Identify which cell holds the provided text, then report its (x, y) central coordinate. 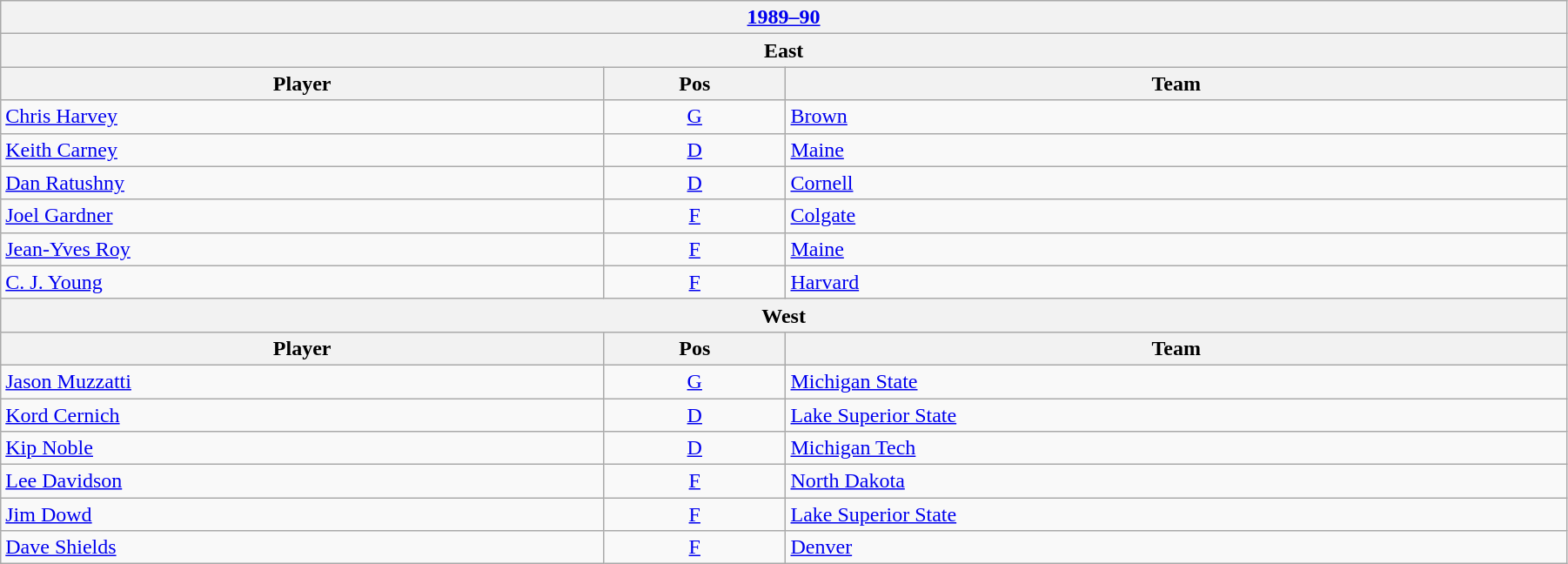
C. J. Young (303, 282)
Michigan State (1176, 381)
Harvard (1176, 282)
North Dakota (1176, 481)
Colgate (1176, 216)
Keith Carney (303, 150)
Jim Dowd (303, 514)
Dave Shields (303, 547)
Joel Gardner (303, 216)
Lee Davidson (303, 481)
East (784, 50)
Kord Cernich (303, 415)
Denver (1176, 547)
Dan Ratushny (303, 183)
Chris Harvey (303, 117)
Cornell (1176, 183)
West (784, 315)
Brown (1176, 117)
Jason Muzzatti (303, 381)
Jean-Yves Roy (303, 249)
1989–90 (784, 17)
Kip Noble (303, 448)
Michigan Tech (1176, 448)
